Capture the cell that displays the provided text and extract its [x, y] central coordinate. 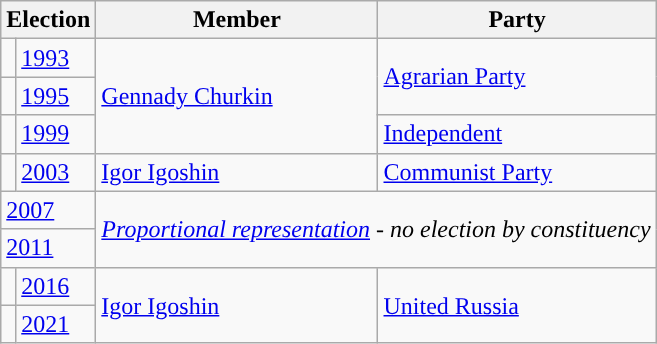
2021 [56, 324]
United Russia [517, 305]
Election [48, 20]
Member [237, 20]
1999 [56, 134]
2003 [56, 172]
2011 [48, 248]
Agrarian Party [517, 77]
Communist Party [517, 172]
Gennady Churkin [237, 96]
1993 [56, 58]
Independent [517, 134]
1995 [56, 96]
2016 [56, 286]
2007 [48, 210]
Party [517, 20]
Proportional representation - no election by constituency [376, 229]
